Locate the cell with the specified text and output its [x, y] center coordinate. 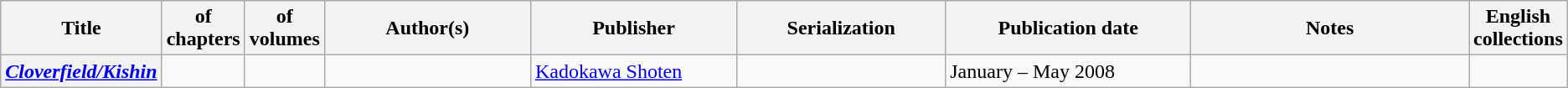
January – May 2008 [1069, 71]
Notes [1330, 28]
Publisher [633, 28]
Title [81, 28]
Publication date [1069, 28]
of chapters [203, 28]
Cloverfield/Kishin [81, 71]
Serialization [841, 28]
Kadokawa Shoten [633, 71]
of volumes [285, 28]
English collections [1519, 28]
Author(s) [427, 28]
